Extract the (x, y) coordinate from the center of the cell holding the provided text.  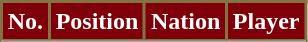
Nation (186, 22)
Position (96, 22)
Player (266, 22)
No. (26, 22)
